Extract the [x, y] coordinate from the center of the cell holding the provided text.  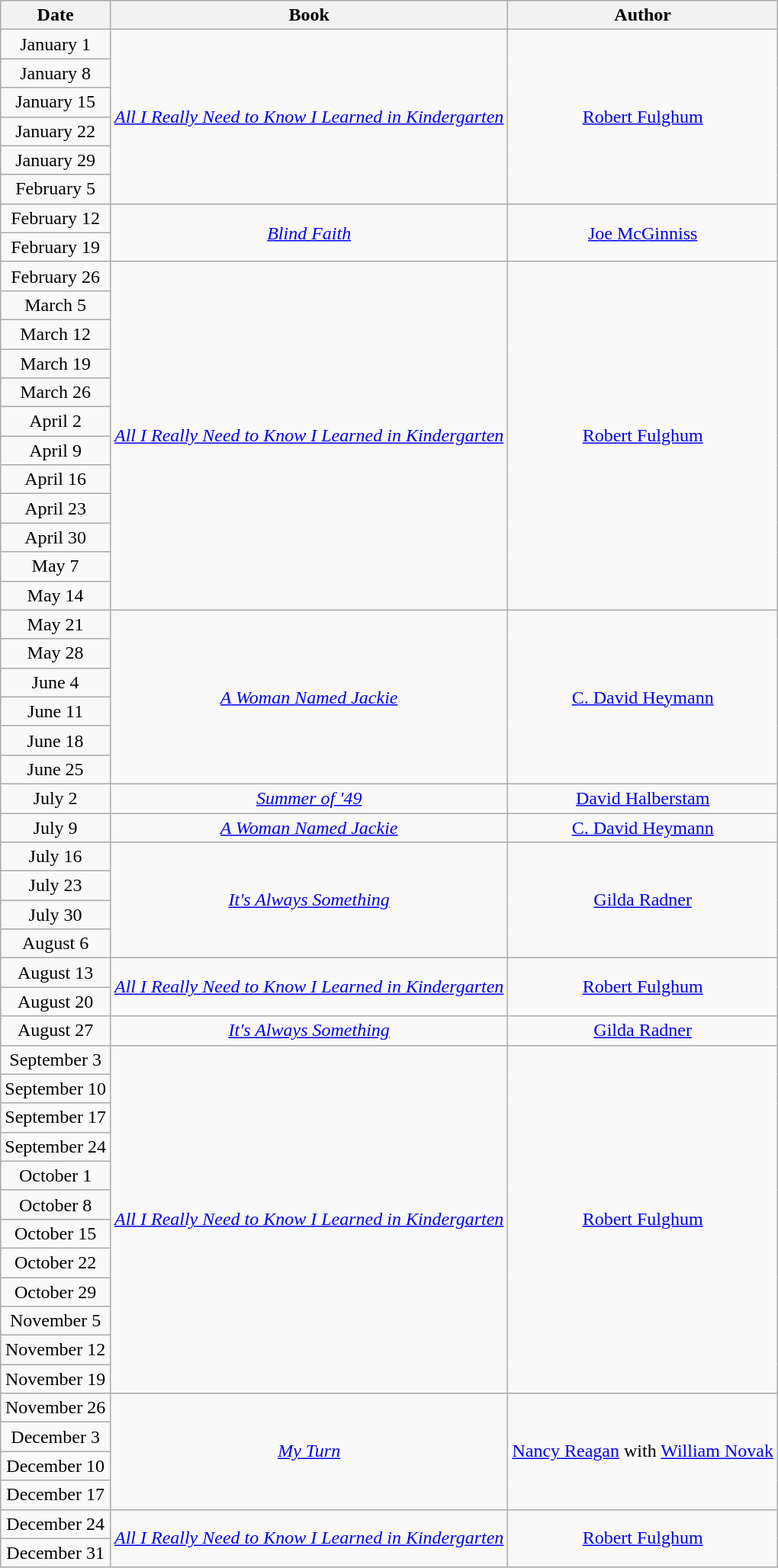
October 1 [56, 1175]
David Halberstam [643, 798]
July 9 [56, 827]
My Turn [308, 1451]
January 29 [56, 160]
May 21 [56, 624]
January 22 [56, 131]
Summer of '49 [308, 798]
June 4 [56, 682]
Blind Faith [308, 232]
March 12 [56, 334]
August 6 [56, 944]
May 28 [56, 653]
May 14 [56, 595]
November 5 [56, 1321]
November 19 [56, 1379]
May 7 [56, 566]
January 1 [56, 44]
June 11 [56, 711]
September 10 [56, 1089]
July 30 [56, 915]
December 17 [56, 1495]
September 3 [56, 1060]
February 19 [56, 247]
July 16 [56, 857]
October 15 [56, 1233]
November 12 [56, 1350]
February 12 [56, 218]
March 5 [56, 305]
June 18 [56, 740]
April 16 [56, 479]
February 26 [56, 276]
March 26 [56, 393]
January 8 [56, 73]
October 8 [56, 1204]
Nancy Reagan with William Novak [643, 1451]
April 23 [56, 508]
April 30 [56, 537]
Book [308, 15]
November 26 [56, 1408]
April 2 [56, 422]
April 9 [56, 451]
August 20 [56, 1002]
March 19 [56, 364]
January 15 [56, 102]
October 29 [56, 1292]
December 31 [56, 1553]
September 17 [56, 1117]
September 24 [56, 1146]
December 24 [56, 1524]
December 10 [56, 1466]
Author [643, 15]
August 27 [56, 1031]
August 13 [56, 973]
February 5 [56, 189]
December 3 [56, 1437]
July 2 [56, 798]
Date [56, 15]
October 22 [56, 1262]
June 25 [56, 769]
July 23 [56, 886]
Joe McGinniss [643, 232]
